Identify which cell holds the provided text, then report its (x, y) central coordinate. 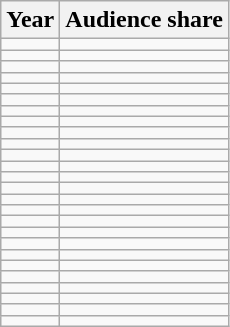
Year (30, 20)
Audience share (144, 20)
